Search for the cell housing the specified text and yield its (X, Y) center coordinate. 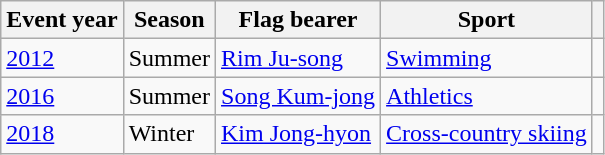
Sport (487, 20)
Athletics (487, 96)
Song Kum-jong (298, 96)
Kim Jong-hyon (298, 134)
Flag bearer (298, 20)
Swimming (487, 58)
Event year (62, 20)
Rim Ju-song (298, 58)
2012 (62, 58)
Cross-country skiing (487, 134)
Season (169, 20)
Winter (169, 134)
2016 (62, 96)
2018 (62, 134)
